Output the [X, Y] coordinate of the center of the cell containing the given text.  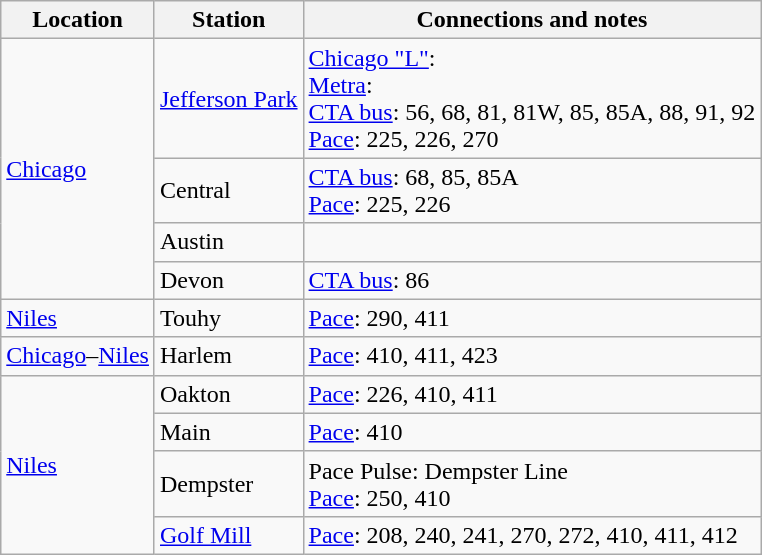
Dempster [228, 484]
Harlem [228, 356]
Pace Pulse: Dempster Line Pace: 250, 410 [532, 484]
Devon [228, 280]
Main [228, 432]
Pace: 226, 410, 411 [532, 394]
Pace: 410, 411, 423 [532, 356]
Jefferson Park [228, 98]
Austin [228, 242]
Chicago–Niles [78, 356]
Golf Mill [228, 535]
Pace: 208, 240, 241, 270, 272, 410, 411, 412 [532, 535]
Oakton [228, 394]
Location [78, 20]
Pace: 410 [532, 432]
Chicago "L": Metra: CTA bus: 56, 68, 81, 81W, 85, 85A, 88, 91, 92 Pace: 225, 226, 270 [532, 98]
Connections and notes [532, 20]
Touhy [228, 318]
CTA bus: 86 [532, 280]
CTA bus: 68, 85, 85A Pace: 225, 226 [532, 190]
Chicago [78, 169]
Pace: 290, 411 [532, 318]
Station [228, 20]
Central [228, 190]
